Search for the cell housing the specified text and yield its [X, Y] center coordinate. 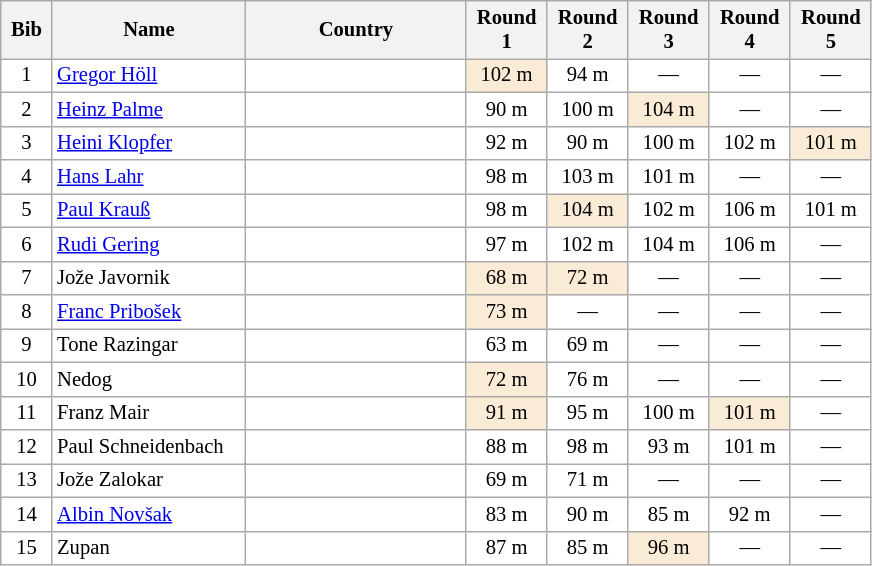
4 [26, 177]
Hans Lahr [149, 177]
83 m [506, 514]
87 m [506, 548]
15 [26, 548]
Round 4 [750, 29]
96 m [668, 548]
Round 2 [588, 29]
2 [26, 109]
13 [26, 480]
76 m [588, 379]
94 m [588, 75]
93 m [668, 447]
Tone Razingar [149, 345]
88 m [506, 447]
Country [356, 29]
10 [26, 379]
Nedog [149, 379]
14 [26, 514]
Paul Krauß [149, 210]
68 m [506, 278]
Round 3 [668, 29]
7 [26, 278]
Name [149, 29]
12 [26, 447]
6 [26, 244]
8 [26, 311]
11 [26, 413]
Bib [26, 29]
Round 5 [830, 29]
Albin Novšak [149, 514]
Franc Pribošek [149, 311]
Gregor Höll [149, 75]
63 m [506, 345]
71 m [588, 480]
Paul Schneidenbach [149, 447]
3 [26, 143]
5 [26, 210]
Jože Javornik [149, 278]
Heinz Palme [149, 109]
Round 1 [506, 29]
9 [26, 345]
Zupan [149, 548]
Rudi Gering [149, 244]
95 m [588, 413]
Jože Zalokar [149, 480]
1 [26, 75]
103 m [588, 177]
Heini Klopfer [149, 143]
Franz Mair [149, 413]
97 m [506, 244]
91 m [506, 413]
73 m [506, 311]
